Locate the cell with the specified text and output its [x, y] center coordinate. 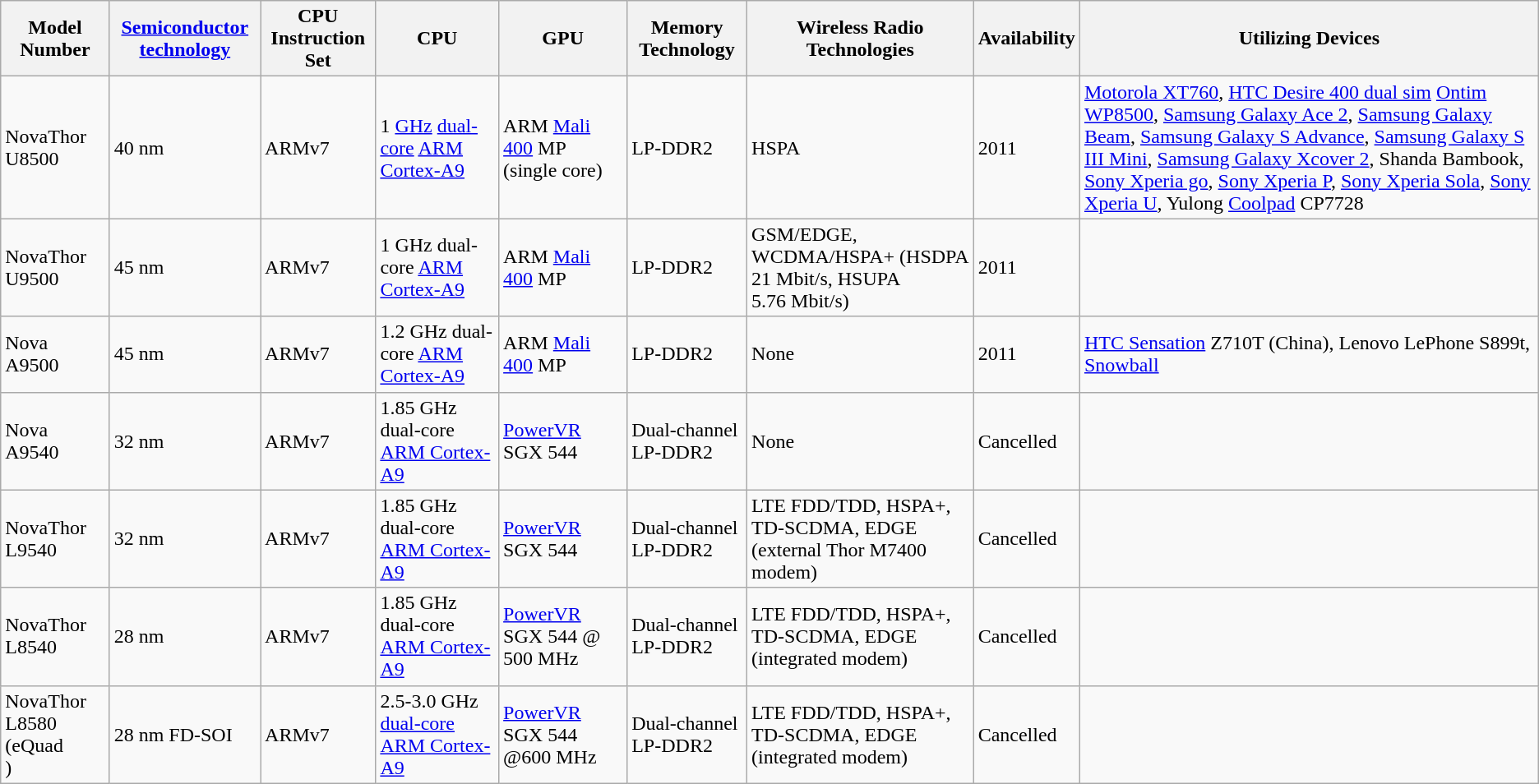
Availability [1026, 39]
Utilizing Devices [1309, 39]
NovaThor L9540 [55, 539]
HSPA [861, 148]
PowerVR SGX 544 @ 500 MHz [563, 636]
HTC Sensation Z710T (China), Lenovo LePhone S899t, Snowball [1309, 354]
28 nm FD-SOI [184, 735]
NovaThor L8540 [55, 636]
1.2 GHz dual-core ARM Cortex-A9 [437, 354]
GPU [563, 39]
Nova A9540 [55, 440]
NovaThor U8500 [55, 148]
CPU [437, 39]
ARM Mali 400 MP (single core) [563, 148]
Semiconductor technology [184, 39]
Nova A9500 [55, 354]
Model Number [55, 39]
NovaThor L8580 (eQuad) [55, 735]
40 nm [184, 148]
Wireless Radio Technologies [861, 39]
28 nm [184, 636]
Memory Technology [687, 39]
CPU Instruction Set [318, 39]
NovaThor U9500 [55, 268]
PowerVR SGX 544 @600 MHz [563, 735]
2.5-3.0 GHz dual-core ARM Cortex-A9 [437, 735]
GSM/EDGE, WCDMA/HSPA+ (HSDPA 21 Mbit/s, HSUPA 5.76 Mbit/s) [861, 268]
LTE FDD/TDD, HSPA+, TD-SCDMA, EDGE (external Thor M7400 modem) [861, 539]
